Identify which cell holds the provided text, then report its (x, y) central coordinate. 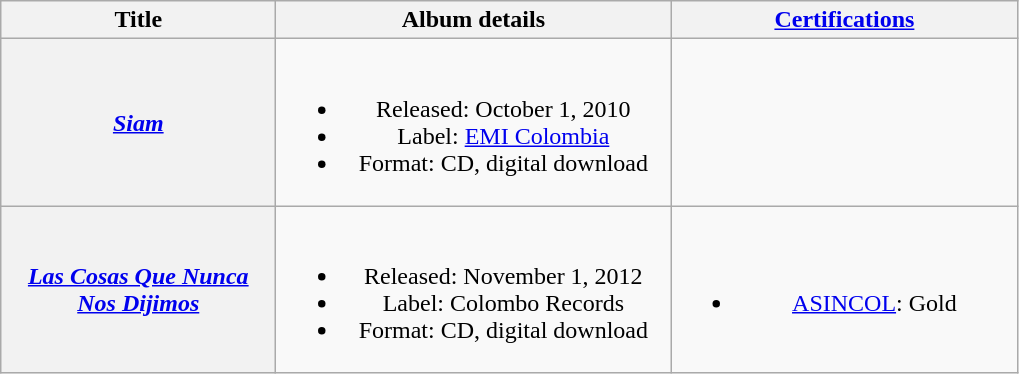
Las Cosas Que Nunca Nos Dijimos (138, 290)
Album details (474, 20)
ASINCOL: Gold (844, 290)
Siam (138, 122)
Title (138, 20)
Released: November 1, 2012Label: Colombo RecordsFormat: CD, digital download (474, 290)
Released: October 1, 2010Label: EMI ColombiaFormat: CD, digital download (474, 122)
Certifications (844, 20)
